Scan for the cell matching the given text and deliver its [X, Y] coordinate at center. 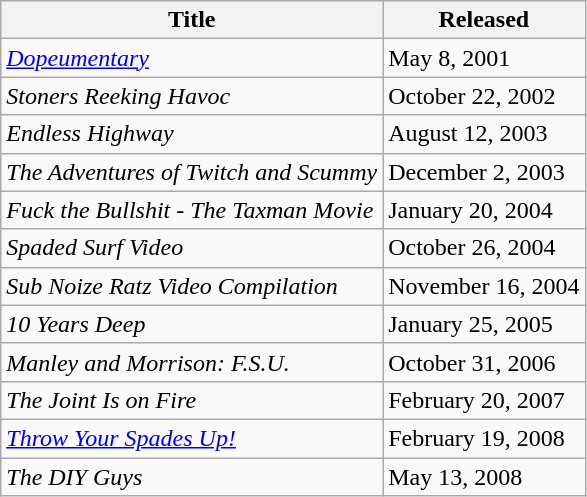
10 Years Deep [192, 324]
Throw Your Spades Up! [192, 438]
Sub Noize Ratz Video Compilation [192, 286]
May 13, 2008 [484, 477]
February 20, 2007 [484, 400]
The Adventures of Twitch and Scummy [192, 172]
October 22, 2002 [484, 96]
Endless Highway [192, 134]
October 26, 2004 [484, 248]
August 12, 2003 [484, 134]
Fuck the Bullshit - The Taxman Movie [192, 210]
Title [192, 20]
February 19, 2008 [484, 438]
May 8, 2001 [484, 58]
October 31, 2006 [484, 362]
January 20, 2004 [484, 210]
November 16, 2004 [484, 286]
Spaded Surf Video [192, 248]
December 2, 2003 [484, 172]
Manley and Morrison: F.S.U. [192, 362]
Dopeumentary [192, 58]
The Joint Is on Fire [192, 400]
January 25, 2005 [484, 324]
Released [484, 20]
Stoners Reeking Havoc [192, 96]
The DIY Guys [192, 477]
